Detect which cell encompasses the target text, then output its (x, y) center coordinate. 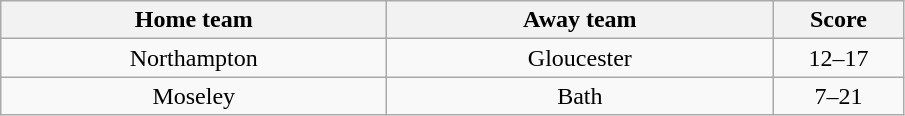
Moseley (194, 96)
Away team (580, 20)
12–17 (838, 58)
Gloucester (580, 58)
Northampton (194, 58)
Score (838, 20)
Bath (580, 96)
Home team (194, 20)
7–21 (838, 96)
